Find where the given text appears and provide that cell's center as [X, Y] coordinate. 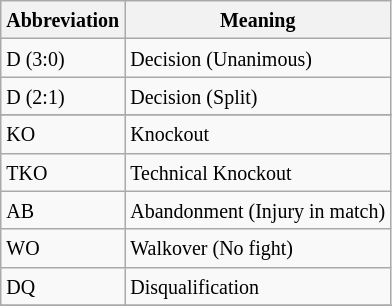
D (2:1) [63, 96]
Technical Knockout [258, 172]
WO [63, 248]
Meaning [258, 20]
Knockout [258, 134]
DQ [63, 286]
Walkover (No fight) [258, 248]
AB [63, 210]
Abbreviation [63, 20]
KO [63, 134]
Decision (Split) [258, 96]
Abandonment (Injury in match) [258, 210]
D (3:0) [63, 58]
Disqualification [258, 286]
TKO [63, 172]
Decision (Unanimous) [258, 58]
